Determine the (X, Y) coordinate at the center of the cell enclosing the given text.  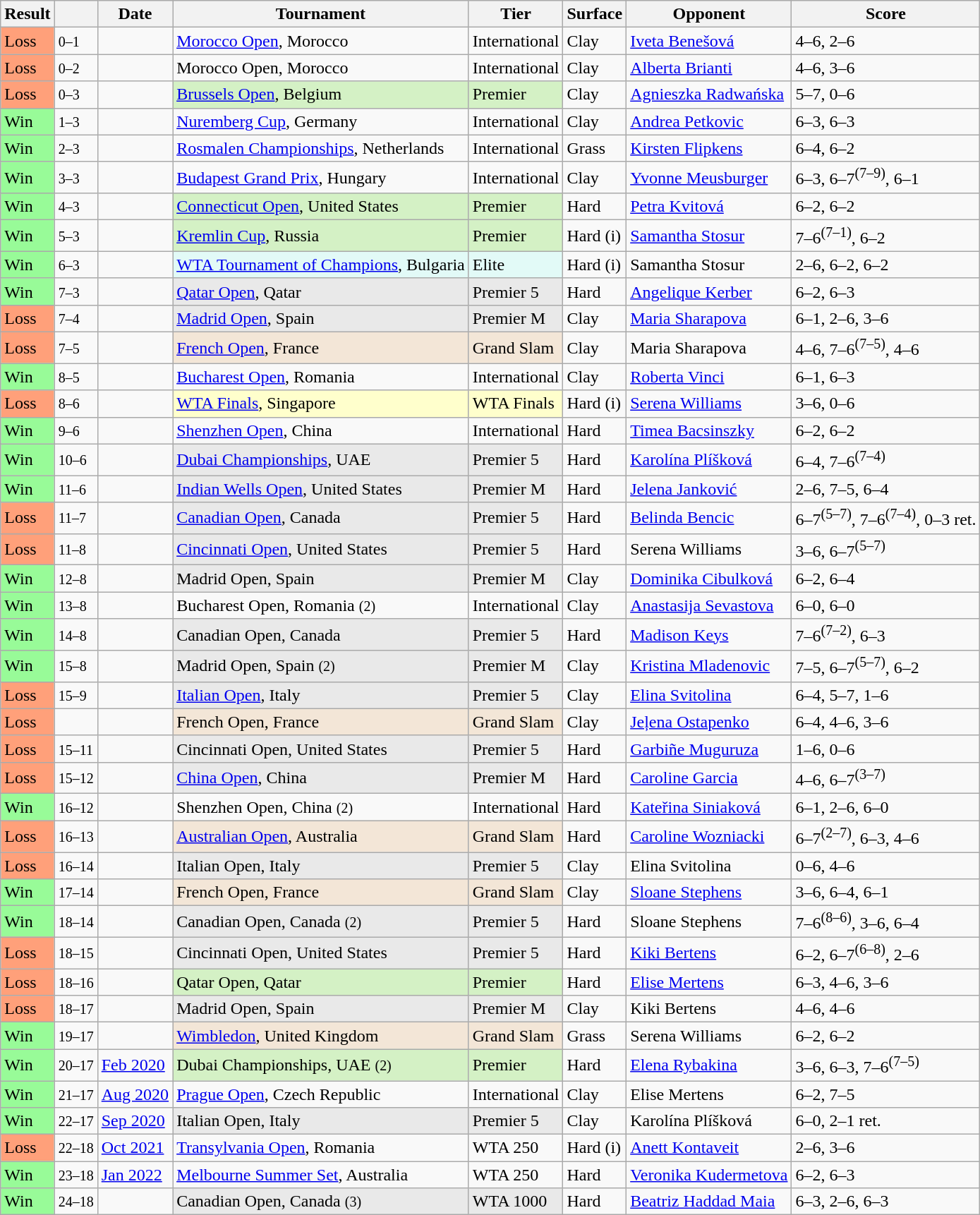
24–18 (76, 1202)
18–16 (76, 982)
20–17 (76, 1065)
Surface (595, 14)
Agnieszka Radwańska (709, 95)
4–6, 6–7(3–7) (886, 778)
Aug 2020 (135, 1094)
8–5 (76, 377)
Kateřina Siniaková (709, 807)
Tournament (321, 14)
Madison Keys (709, 635)
16–12 (76, 807)
4–3 (76, 207)
18–15 (76, 953)
6–1, 6–3 (886, 377)
21–17 (76, 1094)
Tier (516, 14)
4–6, 3–6 (886, 68)
Opponent (709, 14)
Budapest Grand Prix, Hungary (321, 178)
6–2, 6–4 (886, 579)
Caroline Wozniacki (709, 837)
Kristina Mladenovic (709, 666)
3–6, 6–4, 6–1 (886, 893)
6–4, 6–2 (886, 148)
15–8 (76, 666)
6–4, 7–6(7–4) (886, 460)
6–3 (76, 265)
16–13 (76, 837)
14–8 (76, 635)
15–12 (76, 778)
3–6, 6–3, 7–6(7–5) (886, 1065)
Nuremberg Cup, Germany (321, 121)
Bucharest Open, Romania (321, 377)
6–0, 6–0 (886, 605)
6–3, 6–7(7–9), 6–1 (886, 178)
4–6, 2–6 (886, 41)
Dubai Championships, UAE (321, 460)
Date (135, 14)
Caroline Garcia (709, 778)
6–3, 4–6, 3–6 (886, 982)
Beatriz Haddad Maia (709, 1202)
8–6 (76, 404)
16–14 (76, 866)
1–6, 0–6 (886, 749)
Sep 2020 (135, 1121)
WTA Tournament of Champions, Bulgaria (321, 265)
WTA Finals (516, 404)
Belinda Bencic (709, 518)
Timea Bacsinszky (709, 430)
Indian Wells Open, United States (321, 489)
13–8 (76, 605)
3–6, 0–6 (886, 404)
Madrid Open, Spain (2) (321, 666)
Australian Open, Australia (321, 837)
10–6 (76, 460)
6–1, 2–6, 3–6 (886, 318)
2–6, 3–6 (886, 1148)
Dubai Championships, UAE (2) (321, 1065)
6–1, 2–6, 6–0 (886, 807)
Bucharest Open, Romania (2) (321, 605)
Alberta Brianti (709, 68)
Veronika Kudermetova (709, 1175)
1–3 (76, 121)
Dominika Cibulková (709, 579)
6–3, 6–3 (886, 121)
Connecticut Open, United States (321, 207)
6–2, 7–5 (886, 1094)
Jelena Janković (709, 489)
0–1 (76, 41)
Feb 2020 (135, 1065)
15–11 (76, 749)
12–8 (76, 579)
Canadian Open, Canada (3) (321, 1202)
Kremlin Cup, Russia (321, 236)
9–6 (76, 430)
Prague Open, Czech Republic (321, 1094)
17–14 (76, 893)
Elite (516, 265)
0–2 (76, 68)
Brussels Open, Belgium (321, 95)
6–4, 4–6, 3–6 (886, 722)
5–7, 0–6 (886, 95)
Rosmalen Championships, Netherlands (321, 148)
Roberta Vinci (709, 377)
0–6, 4–6 (886, 866)
Jan 2022 (135, 1175)
6–4, 5–7, 1–6 (886, 695)
2–6, 6–2, 6–2 (886, 265)
Transylvania Open, Romania (321, 1148)
6–2, 6–7(6–8), 2–6 (886, 953)
Shenzhen Open, China (321, 430)
Elena Rybakina (709, 1065)
22–17 (76, 1121)
7–4 (76, 318)
4–6, 4–6 (886, 1009)
11–8 (76, 549)
7–6(7–1), 6–2 (886, 236)
2–3 (76, 148)
6–7(5–7), 7–6(7–4), 0–3 ret. (886, 518)
11–7 (76, 518)
WTA 1000 (516, 1202)
Angelique Kerber (709, 291)
6–0, 2–1 ret. (886, 1121)
Yvonne Meusburger (709, 178)
6–3, 2–6, 6–3 (886, 1202)
6–7(2–7), 6–3, 4–6 (886, 837)
Oct 2021 (135, 1148)
Result (28, 14)
Iveta Benešová (709, 41)
2–6, 7–5, 6–4 (886, 489)
China Open, China (321, 778)
23–18 (76, 1175)
15–9 (76, 695)
7–5, 6–7(5–7), 6–2 (886, 666)
3–6, 6–7(5–7) (886, 549)
4–6, 7–6(7–5), 4–6 (886, 347)
7–6(7–2), 6–3 (886, 635)
Wimbledon, United Kingdom (321, 1036)
5–3 (76, 236)
19–17 (76, 1036)
3–3 (76, 178)
7–6(8–6), 3–6, 6–4 (886, 921)
Melbourne Summer Set, Australia (321, 1175)
22–18 (76, 1148)
7–5 (76, 347)
Kirsten Flipkens (709, 148)
Shenzhen Open, China (2) (321, 807)
Jeļena Ostapenko (709, 722)
18–14 (76, 921)
Anastasija Sevastova (709, 605)
7–3 (76, 291)
Garbiñe Muguruza (709, 749)
0–3 (76, 95)
Canadian Open, Canada (2) (321, 921)
Anett Kontaveit (709, 1148)
Andrea Petkovic (709, 121)
Score (886, 14)
Petra Kvitová (709, 207)
18–17 (76, 1009)
WTA Finals, Singapore (321, 404)
11–6 (76, 489)
